Locate the cell with the specified text and output its (X, Y) center coordinate. 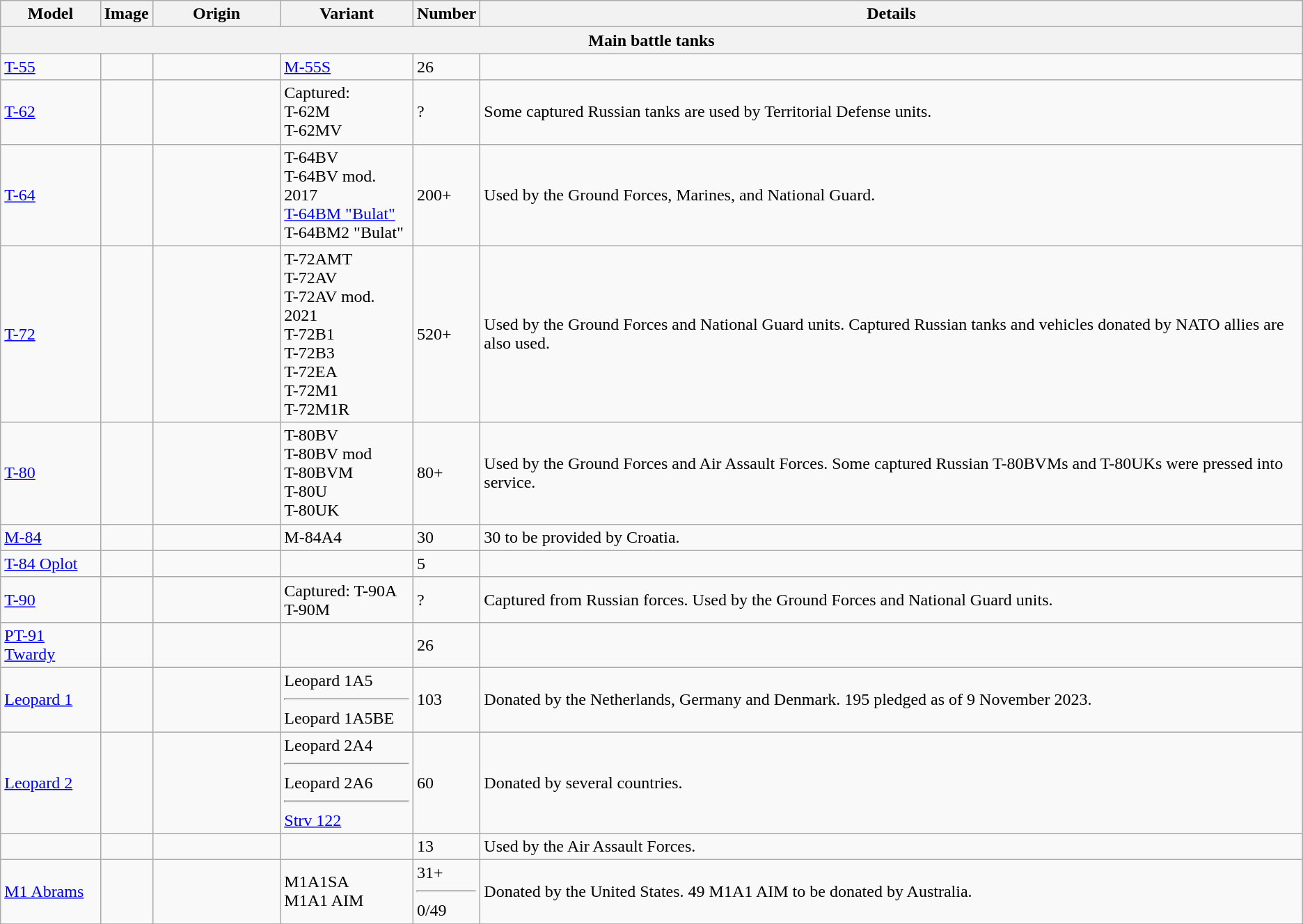
Captured: T-90AT-90M (347, 600)
80+ (446, 473)
30 to be provided by Croatia. (891, 537)
Image (127, 14)
5 (446, 564)
M-84 (50, 537)
Leopard 1A5 Leopard 1A5BE (347, 699)
Leopard 2A4Leopard 2A6Strv 122 (347, 783)
M1A1SAM1A1 AIM (347, 892)
T-64BVT-64BV mod. 2017T-64BM "Bulat"T-64BM2 "Bulat" (347, 195)
Captured: T-62MT-62MV (347, 112)
M1 Abrams (50, 892)
Used by the Ground Forces and National Guard units. Captured Russian tanks and vehicles donated by NATO allies are also used. (891, 334)
PT-91 Twardy (50, 644)
200+ (446, 195)
T-90 (50, 600)
T-84 Oplot (50, 564)
60 (446, 783)
T-55 (50, 67)
Captured from Russian forces. Used by the Ground Forces and National Guard units. (891, 600)
Main battle tanks (651, 40)
Donated by the Netherlands, Germany and Denmark. 195 pledged as of 9 November 2023. (891, 699)
T-62 (50, 112)
Details (891, 14)
T-72AMTT-72AVT-72AV mod. 2021T-72B1T-72B3T-72EAT-72M1T-72M1R (347, 334)
30 (446, 537)
Origin (216, 14)
Some captured Russian tanks are used by Territorial Defense units. (891, 112)
Variant (347, 14)
Used by the Ground Forces and Air Assault Forces. Some captured Russian T-80BVMs and T-80UKs were pressed into service. (891, 473)
T-80BVT-80BV modT-80BVMT-80UT-80UK (347, 473)
Donated by the United States. 49 M1A1 AIM to be donated by Australia. (891, 892)
Donated by several countries. (891, 783)
T-64 (50, 195)
T-72 (50, 334)
Leopard 1 (50, 699)
M-55S (347, 67)
13 (446, 847)
Leopard 2 (50, 783)
Model (50, 14)
103 (446, 699)
520+ (446, 334)
T-80 (50, 473)
Used by the Ground Forces, Marines, and National Guard. (891, 195)
M-84A4 (347, 537)
Used by the Air Assault Forces. (891, 847)
31+0/49 (446, 892)
Number (446, 14)
